Locate the cell with the specified text and output its [X, Y] center coordinate. 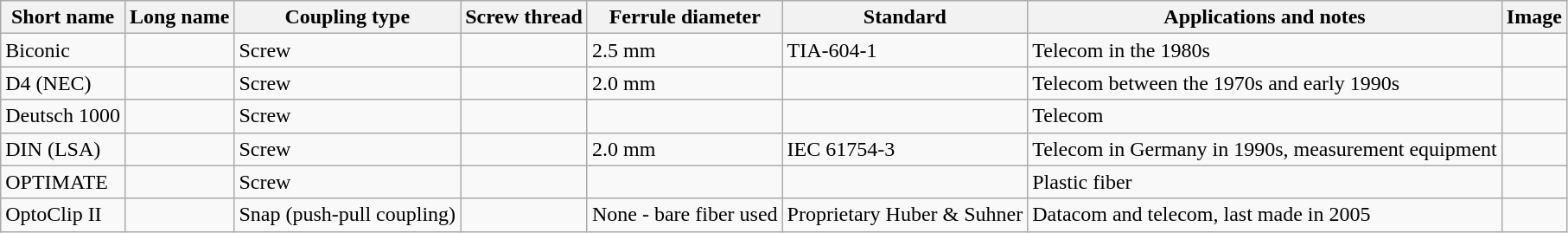
Datacom and telecom, last made in 2005 [1265, 215]
Standard [905, 17]
Applications and notes [1265, 17]
Deutsch 1000 [63, 116]
DIN (LSA) [63, 149]
Snap (push-pull coupling) [347, 215]
Telecom in Germany in 1990s, measurement equipment [1265, 149]
Biconic [63, 50]
TIA-604-1 [905, 50]
IEC 61754-3 [905, 149]
Screw thread [524, 17]
Telecom in the 1980s [1265, 50]
Plastic fiber [1265, 182]
2.5 mm [685, 50]
Coupling type [347, 17]
Proprietary Huber & Suhner [905, 215]
Long name [179, 17]
OPTIMATE [63, 182]
Ferrule diameter [685, 17]
OptoClip II [63, 215]
Telecom [1265, 116]
Image [1533, 17]
None - bare fiber used [685, 215]
D4 (NEC) [63, 83]
Telecom between the 1970s and early 1990s [1265, 83]
Short name [63, 17]
